Identify which cell holds the provided text, then report its [X, Y] central coordinate. 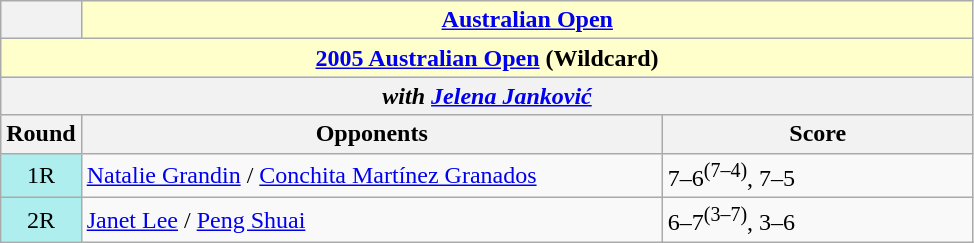
with Jelena Janković [488, 96]
Round [41, 134]
1R [41, 176]
6–7(3–7), 3–6 [818, 220]
Opponents [372, 134]
Australian Open [527, 20]
2005 Australian Open (Wildcard) [488, 58]
Natalie Grandin / Conchita Martínez Granados [372, 176]
Score [818, 134]
2R [41, 220]
7–6(7–4), 7–5 [818, 176]
Janet Lee / Peng Shuai [372, 220]
